Provide the (x, y) coordinate of the cell's center where the given text is located.  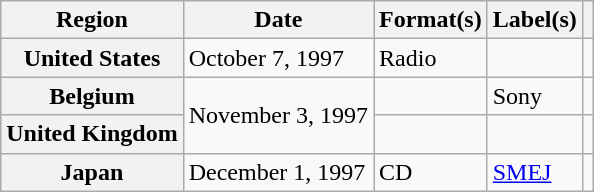
CD (431, 172)
Japan (92, 172)
Format(s) (431, 20)
United States (92, 58)
Sony (534, 96)
SMEJ (534, 172)
Radio (431, 58)
Label(s) (534, 20)
October 7, 1997 (278, 58)
United Kingdom (92, 134)
November 3, 1997 (278, 115)
Belgium (92, 96)
Date (278, 20)
December 1, 1997 (278, 172)
Region (92, 20)
